Return [X, Y] of the center of cell containing provided text 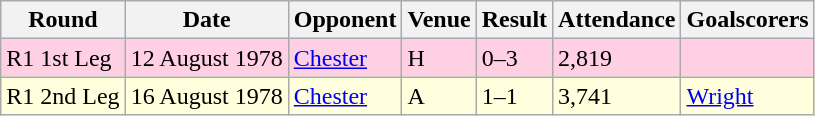
Goalscorers [748, 20]
Wright [748, 96]
2,819 [617, 58]
0–3 [514, 58]
Attendance [617, 20]
Result [514, 20]
R1 1st Leg [63, 58]
16 August 1978 [206, 96]
1–1 [514, 96]
3,741 [617, 96]
R1 2nd Leg [63, 96]
H [439, 58]
12 August 1978 [206, 58]
Opponent [345, 20]
Round [63, 20]
Venue [439, 20]
Date [206, 20]
A [439, 96]
